Determine the (X, Y) coordinate at the center of the cell enclosing the given text.  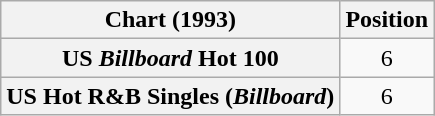
US Billboard Hot 100 (170, 58)
Chart (1993) (170, 20)
Position (387, 20)
US Hot R&B Singles (Billboard) (170, 96)
